Identify which cell holds the provided text, then report its [x, y] central coordinate. 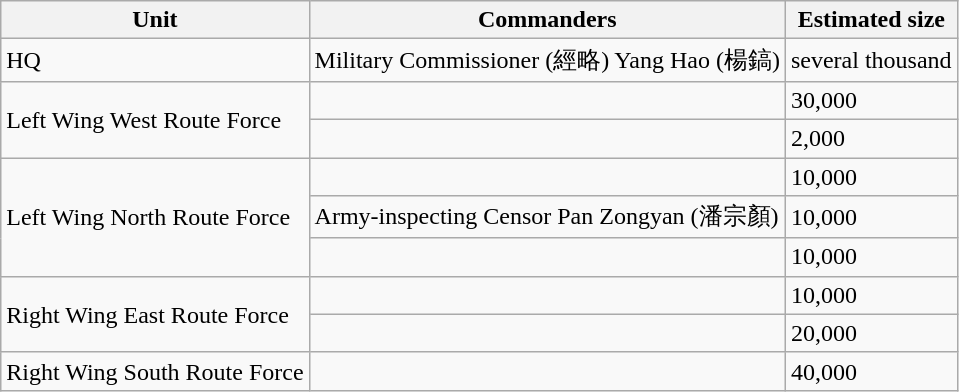
Right Wing South Route Force [155, 371]
Estimated size [871, 20]
Left Wing North Route Force [155, 218]
Commanders [547, 20]
Left Wing West Route Force [155, 119]
Unit [155, 20]
HQ [155, 60]
Right Wing East Route Force [155, 314]
Military Commissioner (經略) Yang Hao (楊鎬) [547, 60]
several thousand [871, 60]
Army-inspecting Censor Pan Zongyan (潘宗顏) [547, 218]
30,000 [871, 100]
20,000 [871, 333]
2,000 [871, 138]
40,000 [871, 371]
